Identify which cell holds the provided text, then report its (x, y) central coordinate. 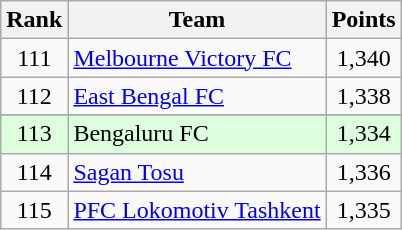
Sagan Tosu (197, 172)
Team (197, 20)
Melbourne Victory FC (197, 58)
112 (34, 96)
1,334 (364, 134)
1,336 (364, 172)
Rank (34, 20)
PFC Lokomotiv Tashkent (197, 210)
111 (34, 58)
1,340 (364, 58)
Bengaluru FC (197, 134)
115 (34, 210)
114 (34, 172)
Points (364, 20)
1,338 (364, 96)
1,335 (364, 210)
East Bengal FC (197, 96)
113 (34, 134)
